From the cell containing the given text, extract its center point as (X, Y) coordinate. 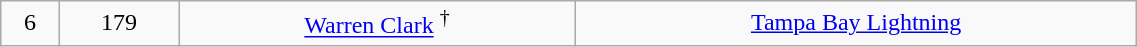
Warren Clark † (378, 24)
6 (30, 24)
179 (118, 24)
Tampa Bay Lightning (856, 24)
